Capture the cell that displays the provided text and extract its [X, Y] central coordinate. 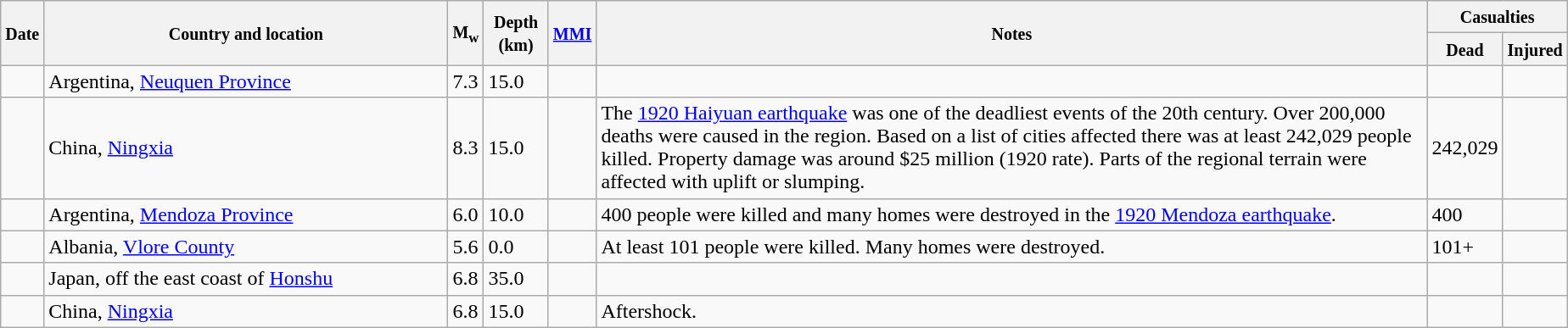
Japan, off the east coast of Honshu [246, 279]
MMI [572, 33]
5.6 [466, 247]
0.0 [516, 247]
Notes [1011, 33]
Casualties [1497, 17]
6.0 [466, 214]
400 [1464, 214]
Argentina, Mendoza Province [246, 214]
Mw [466, 33]
At least 101 people were killed. Many homes were destroyed. [1011, 247]
35.0 [516, 279]
400 people were killed and many homes were destroyed in the 1920 Mendoza earthquake. [1011, 214]
Aftershock. [1011, 311]
10.0 [516, 214]
242,029 [1464, 147]
Albania, Vlore County [246, 247]
Dead [1464, 49]
Country and location [246, 33]
101+ [1464, 247]
Injured [1535, 49]
Argentina, Neuquen Province [246, 81]
8.3 [466, 147]
7.3 [466, 81]
Depth (km) [516, 33]
Date [22, 33]
